Find where the given text appears and provide that cell's center as [X, Y] coordinate. 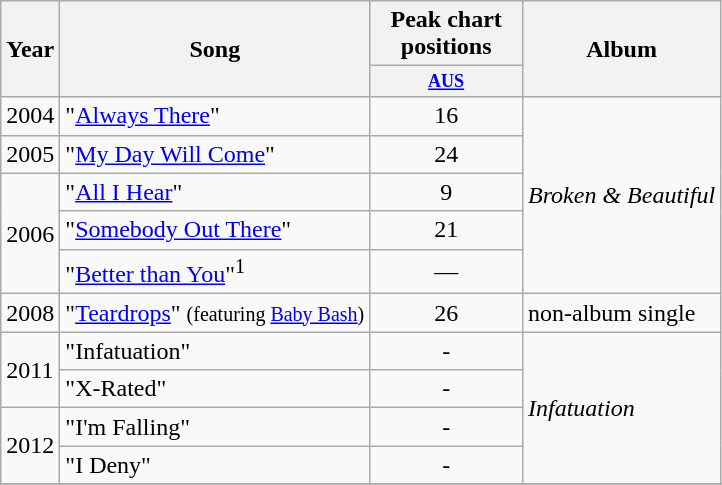
"I'm Falling" [215, 427]
Album [621, 49]
2008 [30, 313]
"Always There" [215, 116]
2012 [30, 446]
Infatuation [621, 408]
AUS [446, 82]
Year [30, 49]
"All I Hear" [215, 192]
"Somebody Out There" [215, 230]
"X-Rated" [215, 389]
21 [446, 230]
2006 [30, 234]
16 [446, 116]
"I Deny" [215, 465]
"My Day Will Come" [215, 154]
non-album single [621, 313]
2004 [30, 116]
"Teardrops" (featuring Baby Bash) [215, 313]
— [446, 272]
Broken & Beautiful [621, 196]
24 [446, 154]
"Better than You"1 [215, 272]
"Infatuation" [215, 351]
2011 [30, 370]
Song [215, 49]
2005 [30, 154]
9 [446, 192]
Peak chart positions [446, 34]
26 [446, 313]
